For the text-containing cell, return its midpoint in (X, Y) coordinate format. 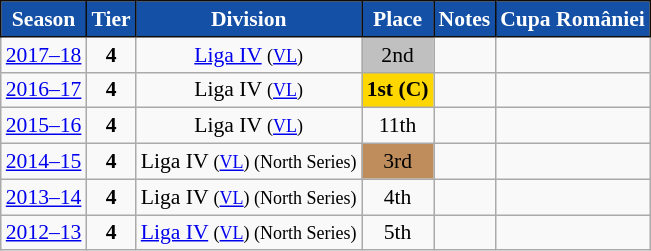
2014–15 (44, 162)
2015–16 (44, 126)
Season (44, 19)
3rd (398, 162)
2012–13 (44, 233)
Place (398, 19)
Notes (465, 19)
2nd (398, 55)
4th (398, 197)
Tier (110, 19)
5th (398, 233)
1st (C) (398, 90)
Division (249, 19)
2016–17 (44, 90)
2013–14 (44, 197)
11th (398, 126)
Cupa României (572, 19)
2017–18 (44, 55)
